Find where the given text appears and provide that cell's center as [x, y] coordinate. 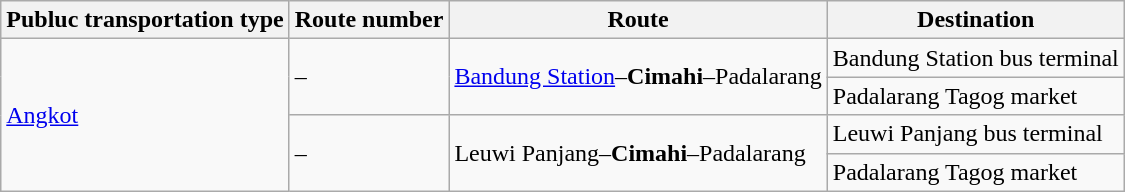
Bandung Station bus terminal [976, 58]
Publuc transportation type [145, 20]
Leuwi Panjang–Cimahi–Padalarang [638, 153]
Angkot [145, 115]
Destination [976, 20]
Route number [369, 20]
Bandung Station–Cimahi–Padalarang [638, 77]
Leuwi Panjang bus terminal [976, 134]
Route [638, 20]
